Capture the cell that displays the provided text and extract its (x, y) central coordinate. 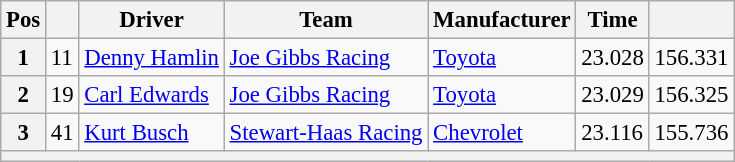
156.331 (692, 58)
Chevrolet (502, 133)
155.736 (692, 133)
1 (24, 58)
2 (24, 95)
23.028 (612, 58)
Kurt Busch (152, 133)
19 (62, 95)
23.116 (612, 133)
3 (24, 133)
Time (612, 20)
Stewart-Haas Racing (326, 133)
11 (62, 58)
Team (326, 20)
23.029 (612, 95)
41 (62, 133)
Carl Edwards (152, 95)
156.325 (692, 95)
Pos (24, 20)
Manufacturer (502, 20)
Denny Hamlin (152, 58)
Driver (152, 20)
